Search for the cell housing the specified text and yield its [x, y] center coordinate. 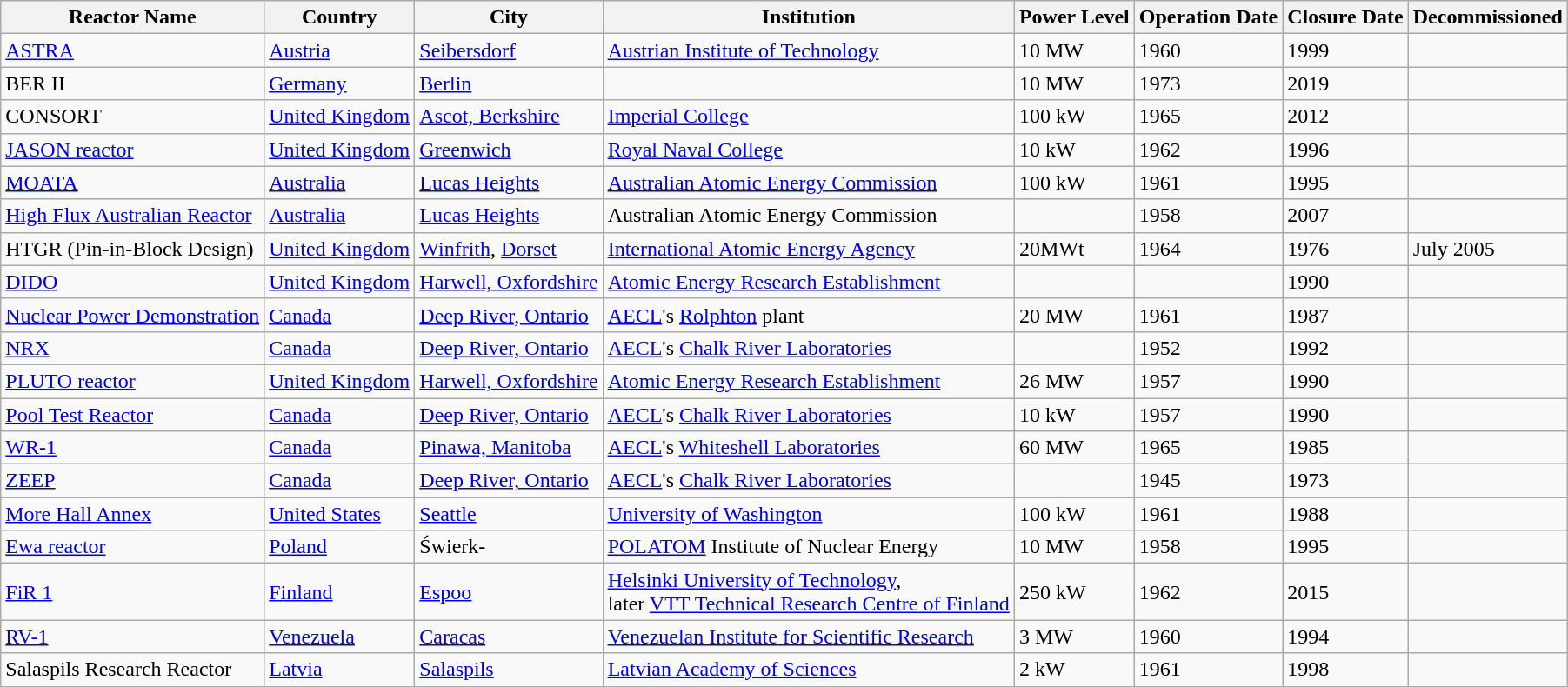
Poland [339, 547]
3 MW [1074, 637]
1998 [1346, 670]
2019 [1346, 83]
250 kW [1074, 591]
1985 [1346, 448]
Reactor Name [132, 17]
POLATOM Institute of Nuclear Energy [809, 547]
CONSORT [132, 117]
1988 [1346, 514]
City [509, 17]
International Atomic Energy Agency [809, 249]
Seattle [509, 514]
Świerk- [509, 547]
DIDO [132, 282]
Pool Test Reactor [132, 415]
Salaspils [509, 670]
United States [339, 514]
Latvian Academy of Sciences [809, 670]
Greenwich [509, 150]
HTGR (Pin-in-Block Design) [132, 249]
AECL's Whiteshell Laboratories [809, 448]
Nuclear Power Demonstration [132, 315]
ASTRA [132, 50]
1987 [1346, 315]
NRX [132, 348]
University of Washington [809, 514]
Venezuelan Institute for Scientific Research [809, 637]
BER II [132, 83]
WR-1 [132, 448]
Pinawa, Manitoba [509, 448]
FiR 1 [132, 591]
Winfrith, Dorset [509, 249]
2 kW [1074, 670]
Closure Date [1346, 17]
RV-1 [132, 637]
1994 [1346, 637]
1996 [1346, 150]
July 2005 [1487, 249]
20 MW [1074, 315]
Decommissioned [1487, 17]
Germany [339, 83]
Espoo [509, 591]
Imperial College [809, 117]
1952 [1208, 348]
Royal Naval College [809, 150]
Salaspils Research Reactor [132, 670]
PLUTO reactor [132, 381]
More Hall Annex [132, 514]
MOATA [132, 183]
Country [339, 17]
AECL's Rolphton plant [809, 315]
2015 [1346, 591]
Berlin [509, 83]
Ewa reactor [132, 547]
1964 [1208, 249]
ZEEP [132, 481]
Latvia [339, 670]
Power Level [1074, 17]
Austria [339, 50]
26 MW [1074, 381]
Institution [809, 17]
JASON reactor [132, 150]
Finland [339, 591]
Caracas [509, 637]
2007 [1346, 216]
Helsinki University of Technology,later VTT Technical Research Centre of Finland [809, 591]
Seibersdorf [509, 50]
Austrian Institute of Technology [809, 50]
1945 [1208, 481]
1976 [1346, 249]
2012 [1346, 117]
Operation Date [1208, 17]
20MWt [1074, 249]
High Flux Australian Reactor [132, 216]
Ascot, Berkshire [509, 117]
1992 [1346, 348]
Venezuela [339, 637]
60 MW [1074, 448]
1999 [1346, 50]
